Output the (X, Y) coordinate of the center of the cell containing the given text.  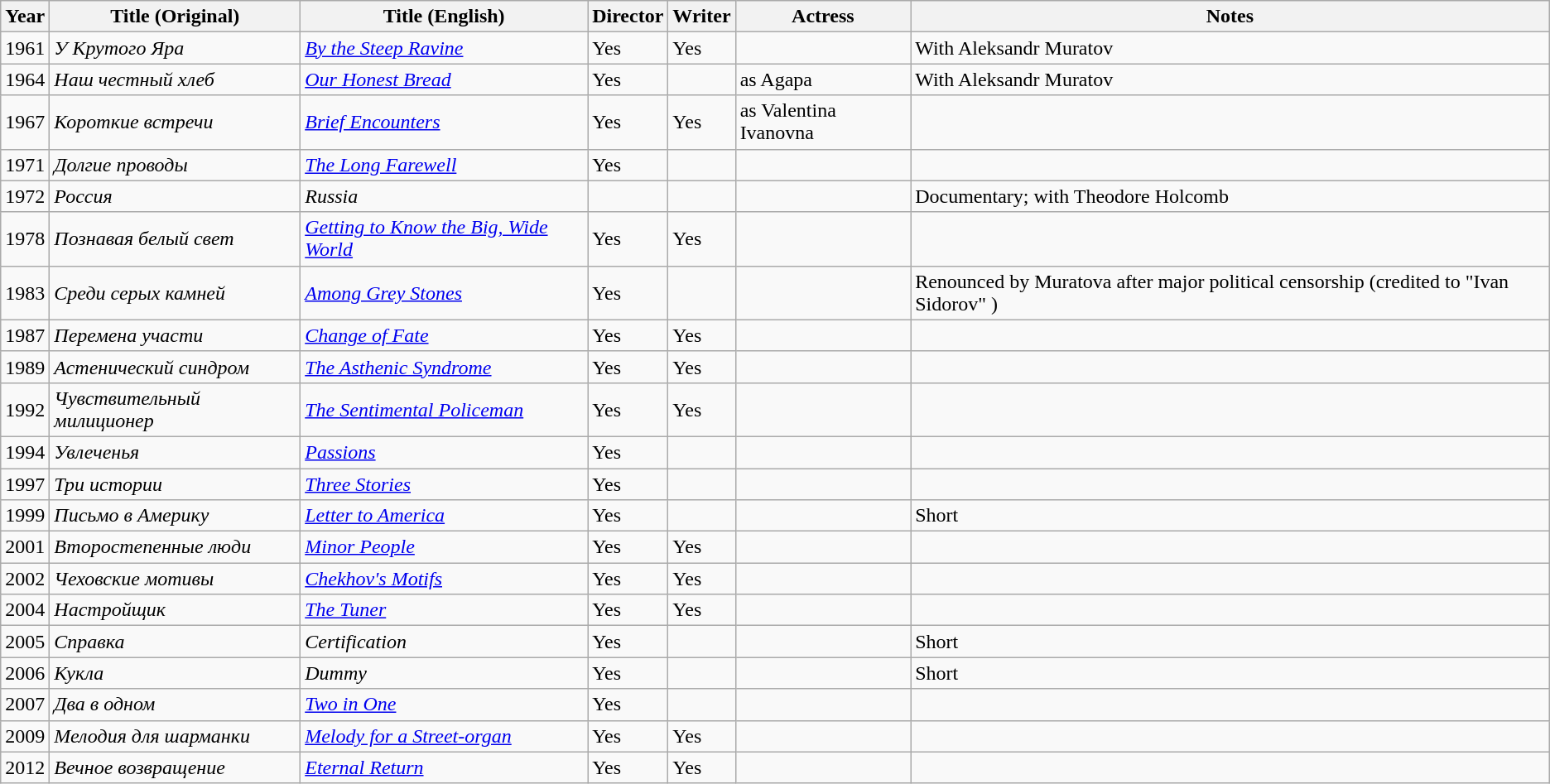
Чувствительный милиционер (176, 409)
Two in One (444, 705)
Title (Original) (176, 17)
Writer (702, 17)
Увлеченья (176, 452)
Director (628, 17)
Our Honest Bread (444, 79)
1978 (25, 238)
By the Steep Ravine (444, 48)
The Long Farewell (444, 165)
Among Grey Stones (444, 293)
2007 (25, 705)
Eternal Return (444, 767)
Minor People (444, 547)
1972 (25, 196)
Brief Encounters (444, 123)
The Tuner (444, 610)
Certification (444, 642)
2005 (25, 642)
Справка (176, 642)
Второстепенные люди (176, 547)
Письмо в Америку (176, 516)
Title (English) (444, 17)
2012 (25, 767)
Мелодия для шарманки (176, 736)
Melody for a Street-organ (444, 736)
Actress (823, 17)
У Крутого Яра (176, 48)
Year (25, 17)
Documentary; with Theodore Holcomb (1230, 196)
Настройщик (176, 610)
2001 (25, 547)
Долгие проводы (176, 165)
Вечное возвращение (176, 767)
Чеховские мотивы (176, 579)
Россия (176, 196)
Астенический синдром (176, 367)
as Agapa (823, 79)
1983 (25, 293)
Познавая белый свет (176, 238)
Кукла (176, 673)
Dummy (444, 673)
1987 (25, 335)
Russia (444, 196)
2006 (25, 673)
The Sentimental Policeman (444, 409)
1989 (25, 367)
1964 (25, 79)
1992 (25, 409)
2002 (25, 579)
1999 (25, 516)
2009 (25, 736)
2004 (25, 610)
as Valentina Ivanovna (823, 123)
Среди серых камней (176, 293)
Короткие встречи (176, 123)
Letter to America (444, 516)
Renounced by Muratova after major political censorship (credited to "Ivan Sidorov" ) (1230, 293)
Два в одном (176, 705)
Three Stories (444, 484)
1971 (25, 165)
1994 (25, 452)
Chekhov's Motifs (444, 579)
Notes (1230, 17)
Перемена участи (176, 335)
Passions (444, 452)
1997 (25, 484)
The Asthenic Syndrome (444, 367)
Три истории (176, 484)
Наш честный хлеб (176, 79)
1967 (25, 123)
Change of Fate (444, 335)
1961 (25, 48)
Getting to Know the Big, Wide World (444, 238)
